Provide the (x, y) coordinate of the cell's center where the given text is located.  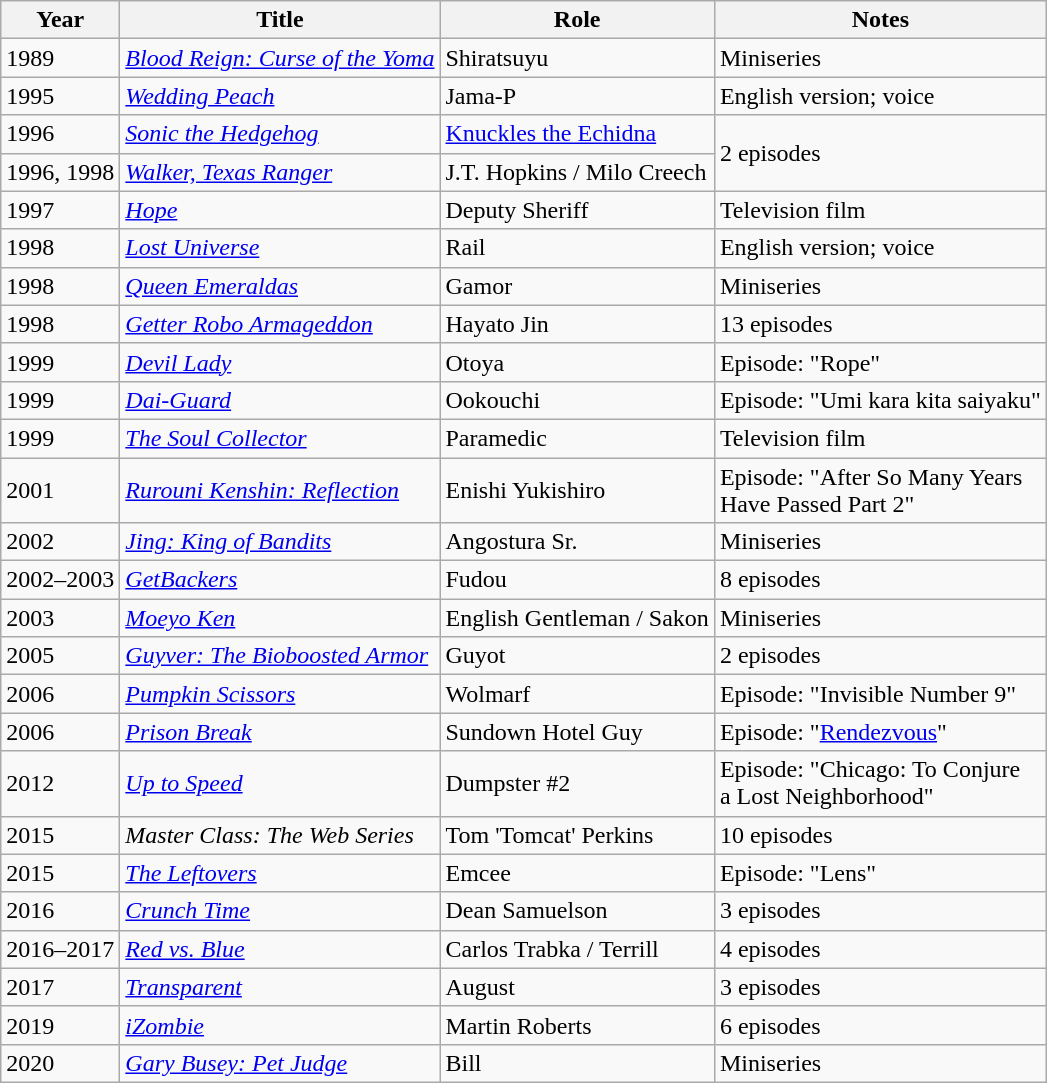
Otoya (577, 362)
2002–2003 (60, 580)
Martin Roberts (577, 1025)
Walker, Texas Ranger (280, 172)
Angostura Sr. (577, 542)
Year (60, 20)
iZombie (280, 1025)
1996, 1998 (60, 172)
Episode: "Lens" (880, 873)
10 episodes (880, 835)
The Soul Collector (280, 438)
English Gentleman / Sakon (577, 618)
Pumpkin Scissors (280, 694)
Jama-P (577, 96)
13 episodes (880, 324)
1996 (60, 134)
Jing: King of Bandits (280, 542)
Moeyo Ken (280, 618)
2016–2017 (60, 949)
Transparent (280, 987)
Tom 'Tomcat' Perkins (577, 835)
Hope (280, 210)
Bill (577, 1063)
Role (577, 20)
Guyver: The Bioboosted Armor (280, 656)
2020 (60, 1063)
Shiratsuyu (577, 58)
1995 (60, 96)
Notes (880, 20)
2005 (60, 656)
Blood Reign: Curse of the Yoma (280, 58)
Fudou (577, 580)
Episode: "Umi kara kita saiyaku" (880, 400)
Devil Lady (280, 362)
Title (280, 20)
Episode: "Invisible Number 9" (880, 694)
Carlos Trabka / Terrill (577, 949)
Ookouchi (577, 400)
6 episodes (880, 1025)
Gary Busey: Pet Judge (280, 1063)
The Leftovers (280, 873)
Wolmarf (577, 694)
J.T. Hopkins / Milo Creech (577, 172)
Sundown Hotel Guy (577, 732)
2003 (60, 618)
Enishi Yukishiro (577, 490)
Knuckles the Echidna (577, 134)
Queen Emeraldas (280, 286)
2017 (60, 987)
4 episodes (880, 949)
Paramedic (577, 438)
2001 (60, 490)
Crunch Time (280, 911)
GetBackers (280, 580)
Episode: "After So Many YearsHave Passed Part 2" (880, 490)
Gamor (577, 286)
2019 (60, 1025)
1997 (60, 210)
1989 (60, 58)
Prison Break (280, 732)
Hayato Jin (577, 324)
Red vs. Blue (280, 949)
Episode: "Rendezvous" (880, 732)
Emcee (577, 873)
Up to Speed (280, 784)
2016 (60, 911)
Episode: "Chicago: To Conjurea Lost Neighborhood" (880, 784)
2002 (60, 542)
Wedding Peach (280, 96)
Rail (577, 248)
August (577, 987)
2012 (60, 784)
Sonic the Hedgehog (280, 134)
Dean Samuelson (577, 911)
Guyot (577, 656)
Dai-Guard (280, 400)
Deputy Sheriff (577, 210)
Dumpster #2 (577, 784)
Getter Robo Armageddon (280, 324)
Episode: "Rope" (880, 362)
Rurouni Kenshin: Reflection (280, 490)
8 episodes (880, 580)
Master Class: The Web Series (280, 835)
Lost Universe (280, 248)
